Locate the cell with the specified text and output its (x, y) center coordinate. 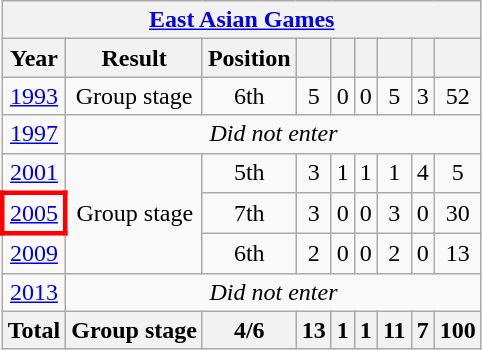
4 (422, 173)
Year (34, 58)
2009 (34, 254)
Position (249, 58)
2005 (34, 214)
East Asian Games (242, 20)
100 (458, 330)
7th (249, 214)
7 (422, 330)
2013 (34, 292)
1997 (34, 134)
Total (34, 330)
4/6 (249, 330)
Result (134, 58)
11 (394, 330)
52 (458, 96)
1993 (34, 96)
30 (458, 214)
2001 (34, 173)
5th (249, 173)
